From the cell containing the given text, extract its center point as [X, Y] coordinate. 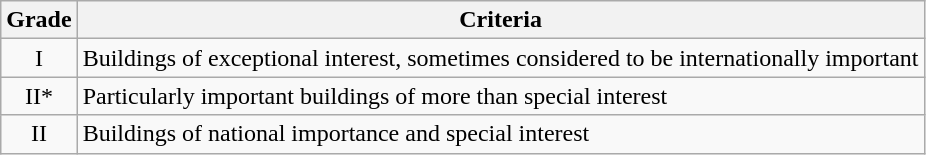
Buildings of national importance and special interest [500, 134]
I [39, 58]
Grade [39, 20]
II* [39, 96]
Particularly important buildings of more than special interest [500, 96]
II [39, 134]
Criteria [500, 20]
Buildings of exceptional interest, sometimes considered to be internationally important [500, 58]
